Return the [x, y] coordinate for the center point of the cell that contains the specified text.  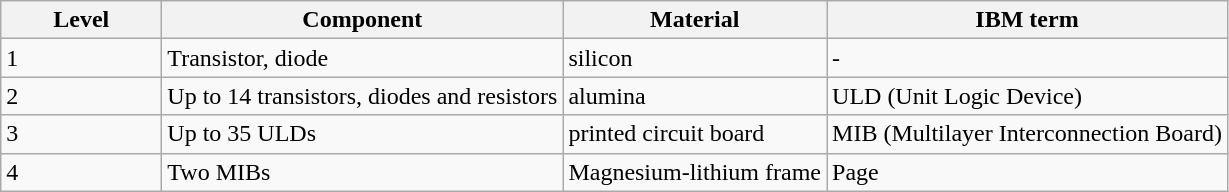
Up to 14 transistors, diodes and resistors [362, 96]
Transistor, diode [362, 58]
Material [695, 20]
MIB (Multilayer Interconnection Board) [1028, 134]
Magnesium-lithium frame [695, 172]
4 [82, 172]
2 [82, 96]
Page [1028, 172]
Two MIBs [362, 172]
silicon [695, 58]
IBM term [1028, 20]
1 [82, 58]
3 [82, 134]
Component [362, 20]
Level [82, 20]
alumina [695, 96]
ULD (Unit Logic Device) [1028, 96]
Up to 35 ULDs [362, 134]
- [1028, 58]
printed circuit board [695, 134]
